Identify which cell holds the provided text, then report its (X, Y) central coordinate. 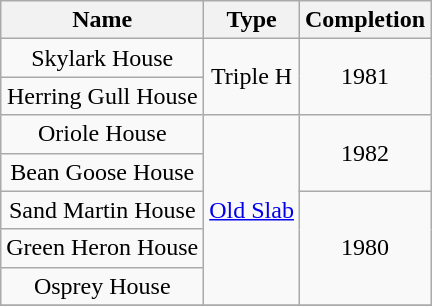
Herring Gull House (102, 96)
Old Slab (252, 210)
1982 (364, 153)
Osprey House (102, 286)
Green Heron House (102, 248)
Bean Goose House (102, 172)
Completion (364, 20)
Oriole House (102, 134)
Triple H (252, 77)
1980 (364, 248)
Name (102, 20)
Type (252, 20)
1981 (364, 77)
Skylark House (102, 58)
Sand Martin House (102, 210)
